Search for the cell housing the specified text and yield its [x, y] center coordinate. 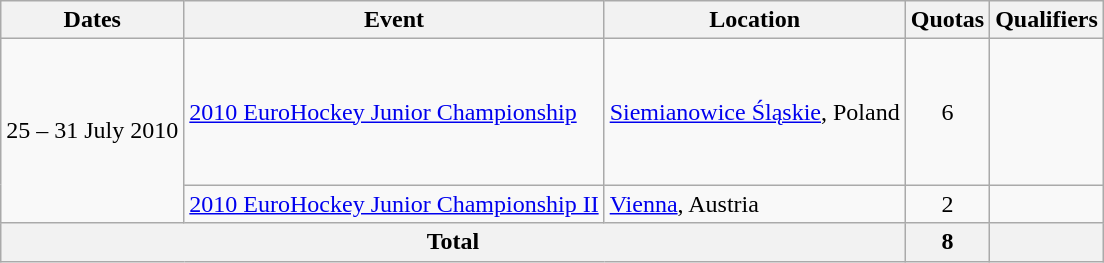
Dates [92, 20]
Total [453, 242]
2010 EuroHockey Junior Championship [394, 112]
Quotas [947, 20]
6 [947, 112]
Qualifiers [1047, 20]
Siemianowice Śląskie, Poland [754, 112]
Location [754, 20]
Event [394, 20]
2 [947, 204]
8 [947, 242]
2010 EuroHockey Junior Championship II [394, 204]
25 – 31 July 2010 [92, 131]
Vienna, Austria [754, 204]
